Pinpoint the cell where the given text exists, returning its [X, Y] midpoint coordinate. 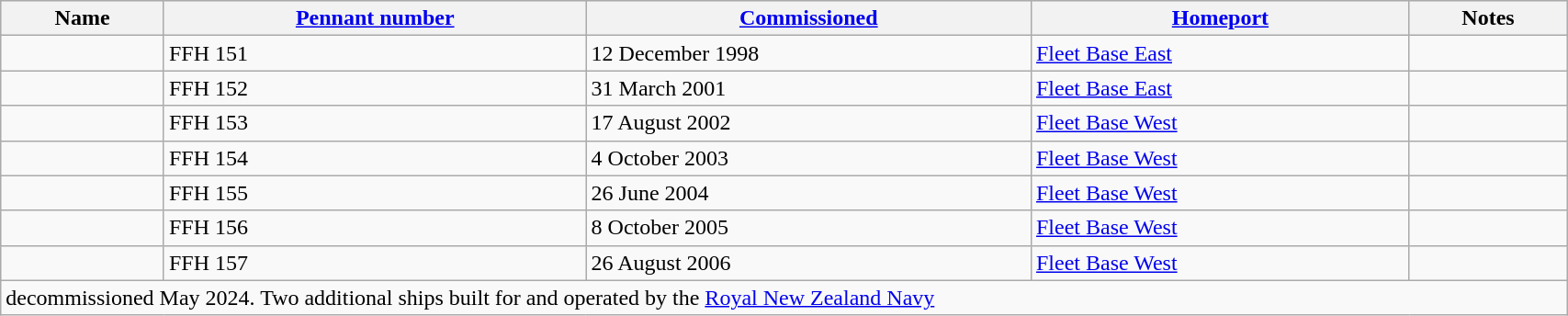
Homeport [1220, 18]
FFH 152 [375, 88]
Name [83, 18]
31 March 2001 [808, 88]
17 August 2002 [808, 123]
FFH 151 [375, 53]
FFH 157 [375, 263]
Pennant number [375, 18]
8 October 2005 [808, 228]
FFH 153 [375, 123]
decommissioned May 2024. Two additional ships built for and operated by the Royal New Zealand Navy [784, 298]
Notes [1488, 18]
FFH 155 [375, 193]
FFH 154 [375, 158]
12 December 1998 [808, 53]
26 August 2006 [808, 263]
Commissioned [808, 18]
4 October 2003 [808, 158]
FFH 156 [375, 228]
26 June 2004 [808, 193]
